Pinpoint the cell where the given text exists, returning its [x, y] midpoint coordinate. 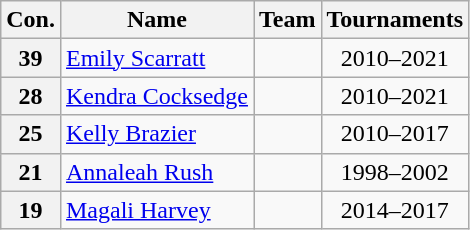
Kendra Cocksedge [156, 96]
19 [31, 210]
Team [288, 20]
Con. [31, 20]
2010–2017 [395, 134]
28 [31, 96]
Tournaments [395, 20]
Annaleah Rush [156, 172]
Magali Harvey [156, 210]
1998–2002 [395, 172]
21 [31, 172]
Kelly Brazier [156, 134]
39 [31, 58]
2014–2017 [395, 210]
Name [156, 20]
25 [31, 134]
Emily Scarratt [156, 58]
